Identify which cell holds the provided text, then report its (X, Y) central coordinate. 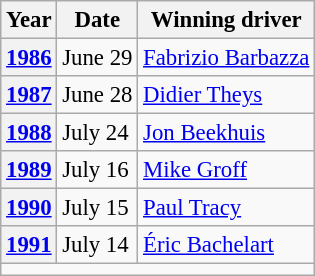
July 16 (98, 170)
Didier Theys (226, 95)
Jon Beekhuis (226, 133)
July 15 (98, 208)
June 28 (98, 95)
Éric Bachelart (226, 245)
July 24 (98, 133)
Mike Groff (226, 170)
1988 (29, 133)
Year (29, 20)
1989 (29, 170)
July 14 (98, 245)
June 29 (98, 58)
Paul Tracy (226, 208)
1990 (29, 208)
1991 (29, 245)
Winning driver (226, 20)
1986 (29, 58)
Fabrizio Barbazza (226, 58)
1987 (29, 95)
Date (98, 20)
